Extract the (x, y) coordinate from the center of the cell holding the provided text.  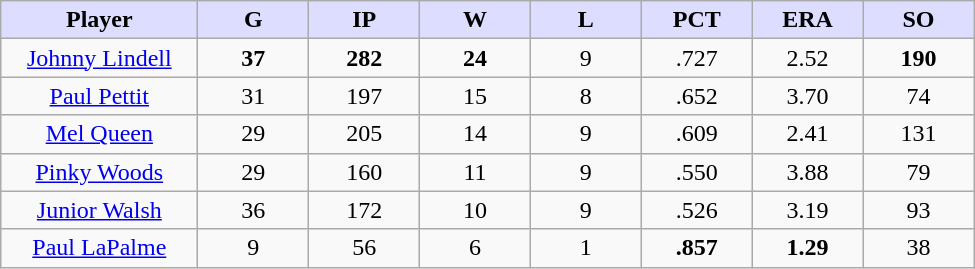
Mel Queen (100, 134)
.550 (696, 172)
190 (918, 58)
3.88 (808, 172)
.526 (696, 210)
15 (476, 96)
.857 (696, 248)
197 (364, 96)
10 (476, 210)
Johnny Lindell (100, 58)
Pinky Woods (100, 172)
8 (586, 96)
11 (476, 172)
38 (918, 248)
31 (254, 96)
L (586, 20)
G (254, 20)
ERA (808, 20)
131 (918, 134)
Player (100, 20)
3.19 (808, 210)
W (476, 20)
3.70 (808, 96)
Paul LaPalme (100, 248)
.652 (696, 96)
Paul Pettit (100, 96)
24 (476, 58)
PCT (696, 20)
.727 (696, 58)
IP (364, 20)
.609 (696, 134)
37 (254, 58)
172 (364, 210)
93 (918, 210)
6 (476, 248)
14 (476, 134)
SO (918, 20)
Junior Walsh (100, 210)
1 (586, 248)
282 (364, 58)
74 (918, 96)
160 (364, 172)
205 (364, 134)
1.29 (808, 248)
2.52 (808, 58)
2.41 (808, 134)
36 (254, 210)
79 (918, 172)
56 (364, 248)
